Detect which cell encompasses the target text, then output its [X, Y] center coordinate. 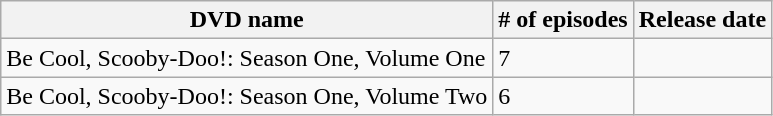
DVD name [247, 20]
7 [563, 58]
# of episodes [563, 20]
Be Cool, Scooby-Doo!: Season One, Volume Two [247, 96]
Be Cool, Scooby-Doo!: Season One, Volume One [247, 58]
Release date [702, 20]
6 [563, 96]
